Find where the given text appears and provide that cell's center as (X, Y) coordinate. 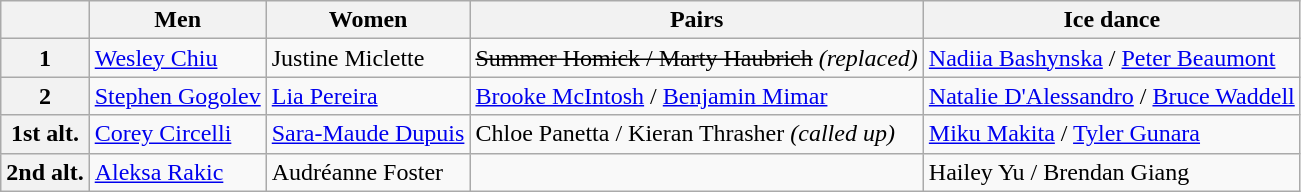
2 (45, 96)
Nadiia Bashynska / Peter Beaumont (1112, 58)
Natalie D'Alessandro / Bruce Waddell (1112, 96)
Stephen Gogolev (178, 96)
1 (45, 58)
Summer Homick / Marty Haubrich (replaced) (696, 58)
Sara-Maude Dupuis (368, 134)
Miku Makita / Tyler Gunara (1112, 134)
Lia Pereira (368, 96)
Hailey Yu / Brendan Giang (1112, 172)
2nd alt. (45, 172)
Women (368, 20)
1st alt. (45, 134)
Aleksa Rakic (178, 172)
Pairs (696, 20)
Corey Circelli (178, 134)
Justine Miclette (368, 58)
Wesley Chiu (178, 58)
Chloe Panetta / Kieran Thrasher (called up) (696, 134)
Audréanne Foster (368, 172)
Brooke McIntosh / Benjamin Mimar (696, 96)
Ice dance (1112, 20)
Men (178, 20)
